Detect which cell encompasses the target text, then output its (x, y) center coordinate. 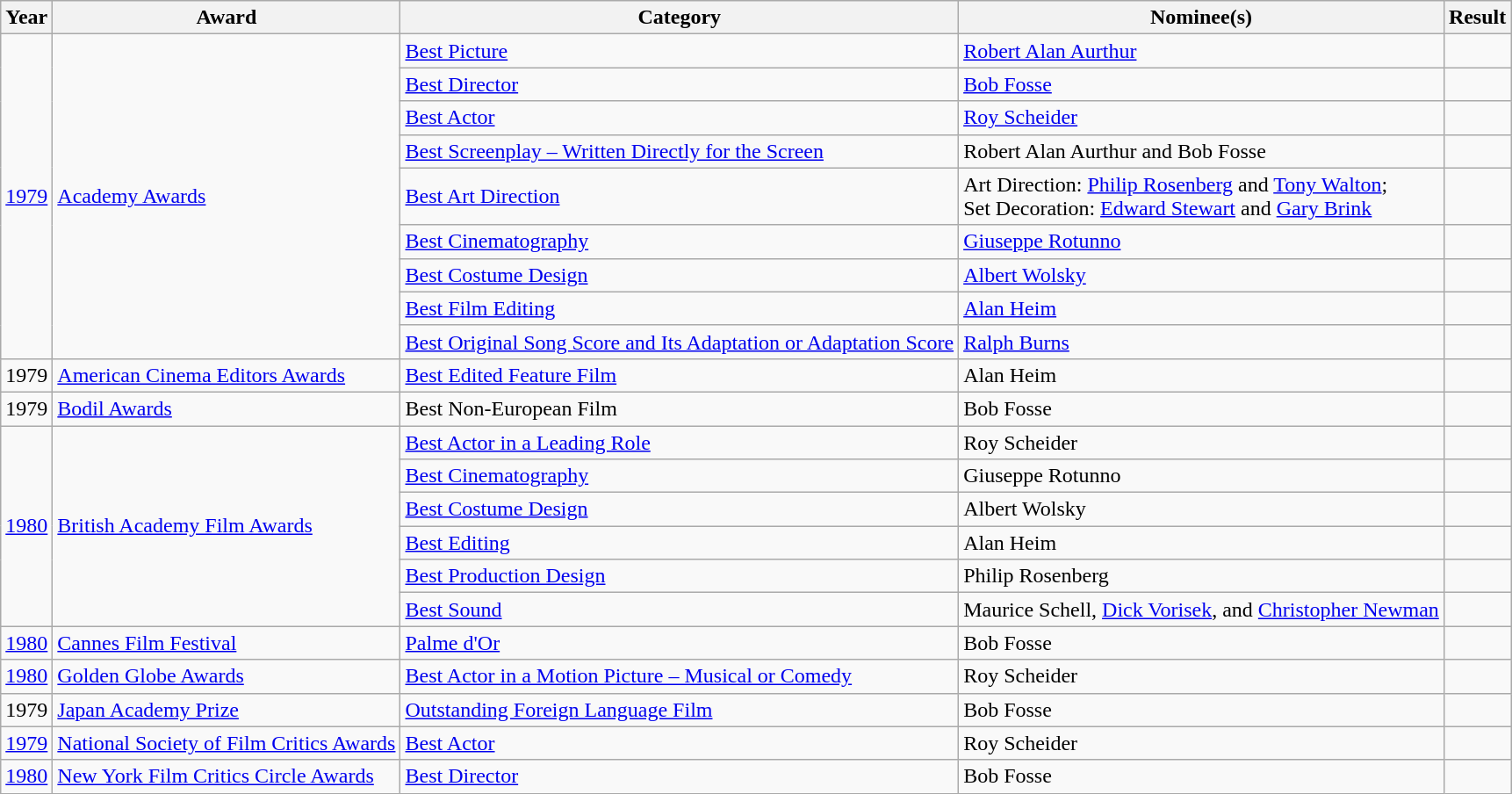
Best Actor in a Leading Role (680, 442)
Nominee(s) (1201, 18)
Cannes Film Festival (227, 643)
Academy Awards (227, 197)
Best Edited Feature Film (680, 375)
New York Film Critics Circle Awards (227, 776)
British Academy Film Awards (227, 525)
Award (227, 18)
Outstanding Foreign Language Film (680, 710)
Best Film Editing (680, 308)
Best Editing (680, 543)
Golden Globe Awards (227, 676)
Art Direction: Philip Rosenberg and Tony Walton; Set Decoration: Edward Stewart and Gary Brink (1201, 197)
Robert Alan Aurthur and Bob Fosse (1201, 151)
Result (1477, 18)
Best Art Direction (680, 197)
Best Sound (680, 610)
Philip Rosenberg (1201, 576)
Best Screenplay – Written Directly for the Screen (680, 151)
Palme d'Or (680, 643)
Robert Alan Aurthur (1201, 51)
Maurice Schell, Dick Vorisek, and Christopher Newman (1201, 610)
Ralph Burns (1201, 342)
Best Production Design (680, 576)
Best Non-European Film (680, 408)
American Cinema Editors Awards (227, 375)
Bodil Awards (227, 408)
Year (26, 18)
Category (680, 18)
Best Original Song Score and Its Adaptation or Adaptation Score (680, 342)
Japan Academy Prize (227, 710)
Best Picture (680, 51)
Best Actor in a Motion Picture – Musical or Comedy (680, 676)
National Society of Film Critics Awards (227, 743)
